Find where the given text appears and provide that cell's center as (x, y) coordinate. 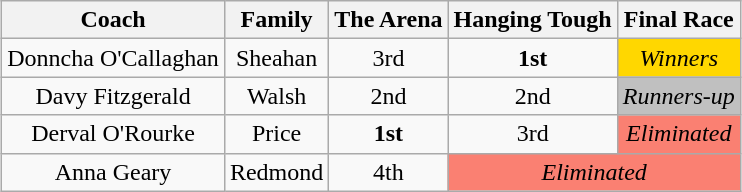
4th (388, 172)
Donncha O'Callaghan (114, 58)
Walsh (276, 96)
Anna Geary (114, 172)
Derval O'Rourke (114, 134)
Coach (114, 20)
Price (276, 134)
Final Race (678, 20)
Davy Fitzgerald (114, 96)
Family (276, 20)
Hanging Tough (532, 20)
Runners-up (678, 96)
The Arena (388, 20)
Redmond (276, 172)
Winners (678, 58)
Sheahan (276, 58)
